Detect which cell encompasses the target text, then output its (X, Y) center coordinate. 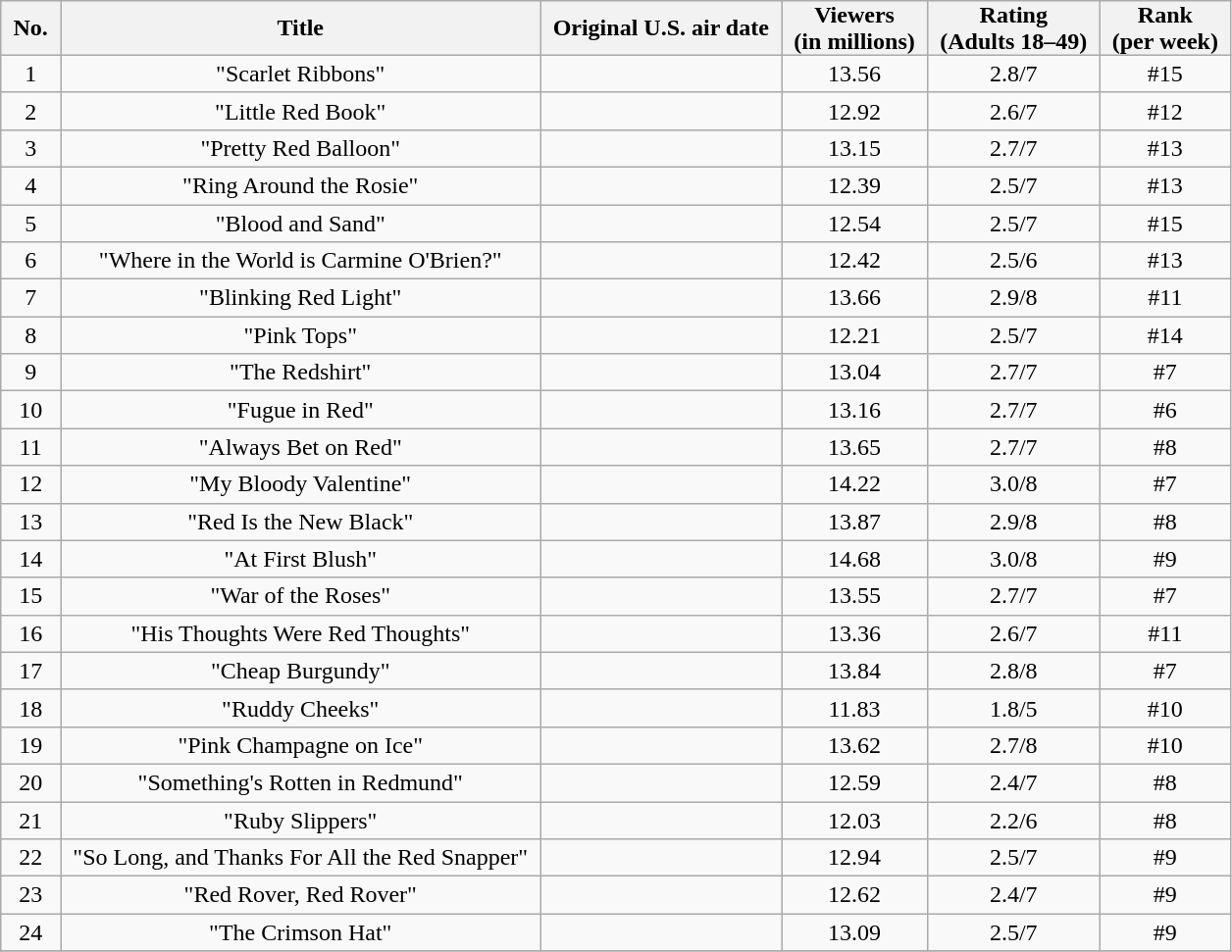
"Where in the World is Carmine O'Brien?" (300, 261)
13.84 (855, 671)
"At First Blush" (300, 559)
"Blood and Sand" (300, 223)
13.55 (855, 596)
11 (31, 447)
"The Crimson Hat" (300, 932)
21 (31, 821)
12.21 (855, 335)
2.5/6 (1013, 261)
12.62 (855, 895)
9 (31, 373)
#12 (1165, 111)
Rank(per week) (1165, 28)
23 (31, 895)
12.54 (855, 223)
2.8/8 (1013, 671)
"War of the Roses" (300, 596)
"My Bloody Valentine" (300, 484)
7 (31, 298)
13.16 (855, 410)
13.66 (855, 298)
20 (31, 782)
2.8/7 (1013, 74)
1.8/5 (1013, 708)
13.62 (855, 745)
8 (31, 335)
"Cheap Burgundy" (300, 671)
24 (31, 932)
"Pink Tops" (300, 335)
2.2/6 (1013, 821)
12.39 (855, 185)
17 (31, 671)
Original U.S. air date (661, 28)
"Pink Champagne on Ice" (300, 745)
Title (300, 28)
6 (31, 261)
#6 (1165, 410)
12 (31, 484)
14.22 (855, 484)
"Fugue in Red" (300, 410)
"Ring Around the Rosie" (300, 185)
"Something's Rotten in Redmund" (300, 782)
"Pretty Red Balloon" (300, 148)
16 (31, 633)
12.42 (855, 261)
"Little Red Book" (300, 111)
Viewers(in millions) (855, 28)
"So Long, and Thanks For All the Red Snapper" (300, 858)
4 (31, 185)
1 (31, 74)
"The Redshirt" (300, 373)
"Blinking Red Light" (300, 298)
"Scarlet Ribbons" (300, 74)
11.83 (855, 708)
13.36 (855, 633)
3 (31, 148)
"Ruby Slippers" (300, 821)
12.03 (855, 821)
12.59 (855, 782)
13.15 (855, 148)
12.94 (855, 858)
10 (31, 410)
13.09 (855, 932)
13.87 (855, 522)
19 (31, 745)
2.7/8 (1013, 745)
13 (31, 522)
No. (31, 28)
"His Thoughts Were Red Thoughts" (300, 633)
"Red Is the New Black" (300, 522)
12.92 (855, 111)
5 (31, 223)
13.65 (855, 447)
"Always Bet on Red" (300, 447)
13.56 (855, 74)
13.04 (855, 373)
"Ruddy Cheeks" (300, 708)
"Red Rover, Red Rover" (300, 895)
#14 (1165, 335)
15 (31, 596)
18 (31, 708)
14 (31, 559)
Rating(Adults 18–49) (1013, 28)
2 (31, 111)
14.68 (855, 559)
22 (31, 858)
